Capture the cell that displays the provided text and extract its (x, y) central coordinate. 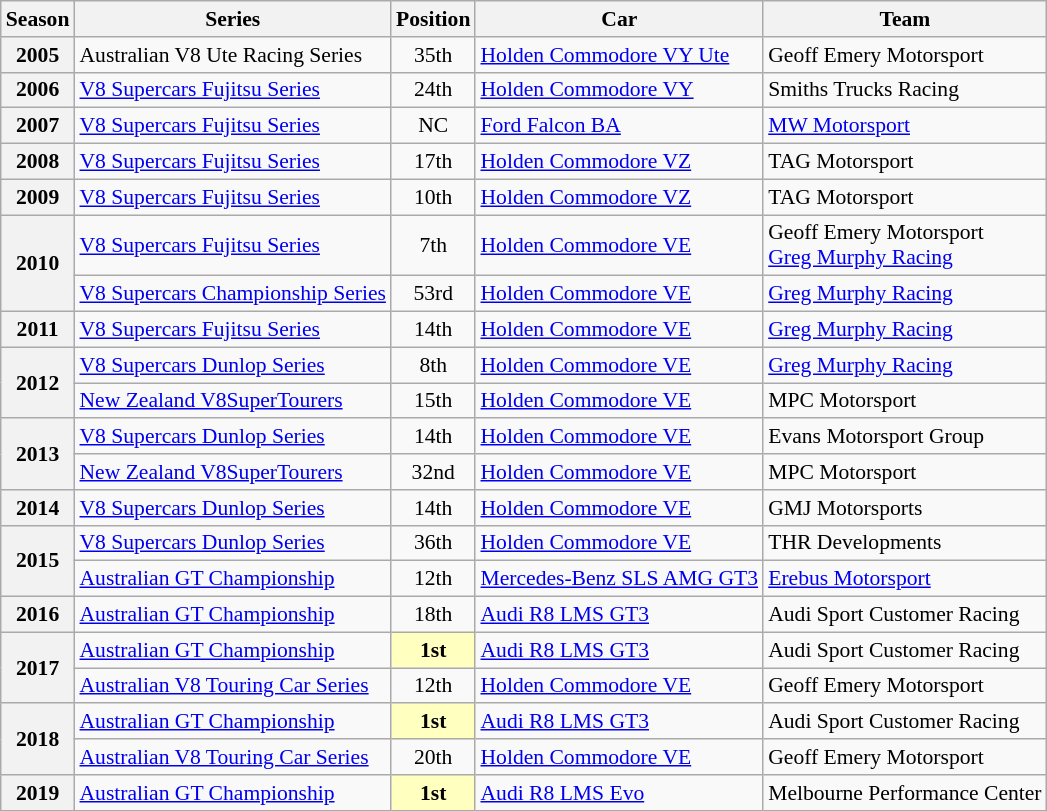
32nd (433, 472)
2012 (38, 382)
V8 Supercars Championship Series (232, 294)
2006 (38, 90)
Position (433, 19)
2018 (38, 740)
THR Developments (904, 543)
2010 (38, 264)
18th (433, 615)
53rd (433, 294)
Team (904, 19)
MW Motorsport (904, 126)
Holden Commodore VY (619, 90)
Audi R8 LMS Evo (619, 793)
Australian V8 Ute Racing Series (232, 55)
24th (433, 90)
Erebus Motorsport (904, 579)
Geoff Emery MotorsportGreg Murphy Racing (904, 246)
2007 (38, 126)
Season (38, 19)
2019 (38, 793)
Holden Commodore VY Ute (619, 55)
15th (433, 401)
10th (433, 197)
Melbourne Performance Center (904, 793)
2011 (38, 330)
36th (433, 543)
Evans Motorsport Group (904, 437)
35th (433, 55)
Ford Falcon BA (619, 126)
8th (433, 365)
2013 (38, 454)
GMJ Motorsports (904, 508)
Car (619, 19)
Smiths Trucks Racing (904, 90)
2009 (38, 197)
Series (232, 19)
17th (433, 162)
2008 (38, 162)
7th (433, 246)
2005 (38, 55)
Mercedes-Benz SLS AMG GT3 (619, 579)
20th (433, 757)
2016 (38, 615)
NC (433, 126)
2017 (38, 668)
2015 (38, 560)
2014 (38, 508)
